Output the [x, y] coordinate of the center of the cell containing the given text.  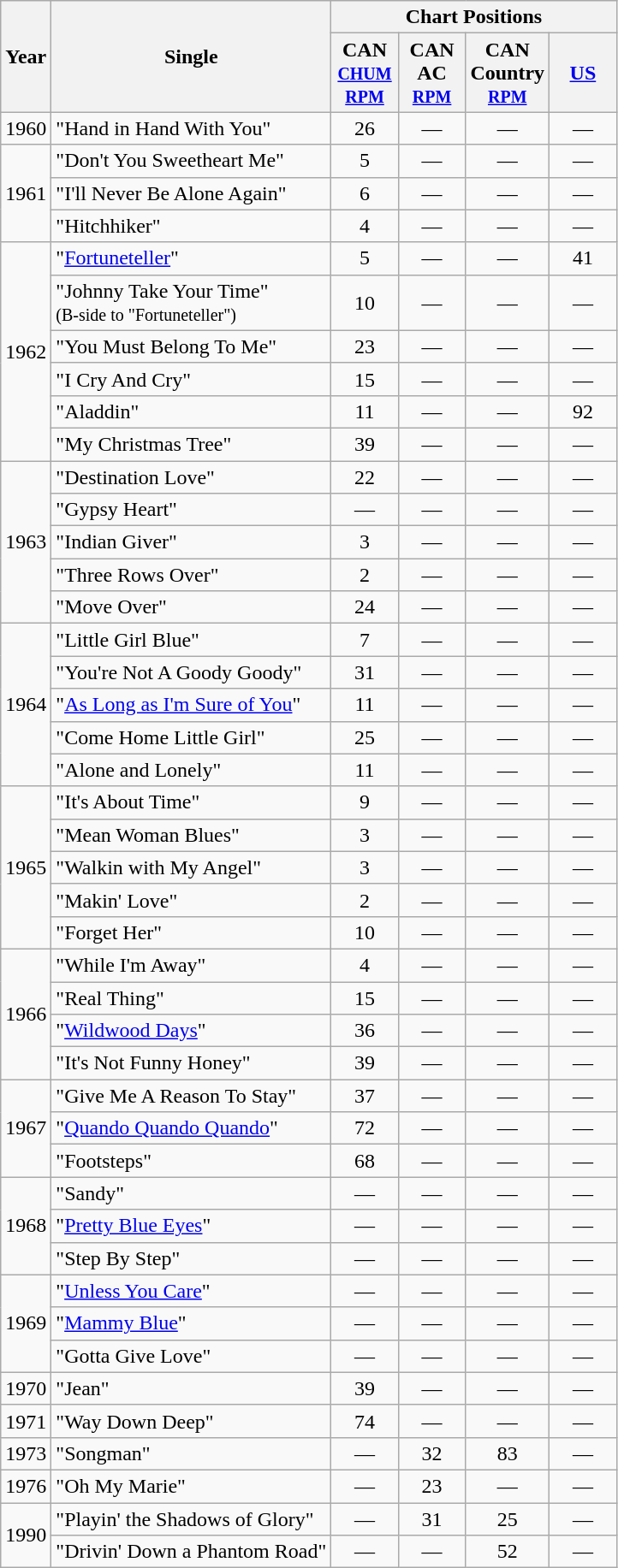
"Come Home Little Girl" [192, 737]
"Little Girl Blue" [192, 640]
"I'll Never Be Alone Again" [192, 193]
"Move Over" [192, 607]
74 [365, 1421]
37 [365, 1096]
"Footsteps" [192, 1161]
"I Cry And Cry" [192, 379]
1970 [26, 1388]
"Sandy" [192, 1193]
"Songman" [192, 1453]
"Hitchhiker" [192, 226]
"Aladdin" [192, 411]
CANCHUMRPM [365, 73]
1968 [26, 1226]
26 [365, 128]
"Drivin' Down a Phantom Road" [192, 1552]
"Gypsy Heart" [192, 510]
"Jean" [192, 1388]
Single [192, 56]
24 [365, 607]
"Oh My Marie" [192, 1486]
36 [365, 1031]
"Forget Her" [192, 932]
7 [365, 640]
"Step By Step" [192, 1258]
83 [508, 1453]
1963 [26, 541]
1973 [26, 1453]
"It's About Time" [192, 802]
"Pretty Blue Eyes" [192, 1226]
US [584, 73]
"You Must Belong To Me" [192, 346]
"Wildwood Days" [192, 1031]
"Johnny Take Your Time"(B-side to "Fortuneteller") [192, 303]
1969 [26, 1323]
"Hand in Hand With You" [192, 128]
"Three Rows Over" [192, 575]
"It's Not Funny Honey" [192, 1063]
"Indian Giver" [192, 542]
"Makin' Love" [192, 900]
"As Long as I'm Sure of You" [192, 705]
1961 [26, 193]
1990 [26, 1535]
22 [365, 476]
"Way Down Deep" [192, 1421]
32 [431, 1453]
"Walkin with My Angel" [192, 867]
92 [584, 411]
Year [26, 56]
1967 [26, 1128]
41 [584, 258]
"Destination Love" [192, 476]
1962 [26, 351]
"Playin' the Shadows of Glory" [192, 1518]
"Unless You Care" [192, 1291]
CAN CountryRPM [508, 73]
"Fortuneteller" [192, 258]
1964 [26, 705]
"Gotta Give Love" [192, 1356]
52 [508, 1552]
"Don't You Sweetheart Me" [192, 161]
1960 [26, 128]
68 [365, 1161]
CAN ACRPM [431, 73]
9 [365, 802]
6 [365, 193]
1976 [26, 1486]
"Mean Woman Blues" [192, 835]
"Quando Quando Quando" [192, 1128]
"My Christmas Tree" [192, 444]
1966 [26, 1014]
1965 [26, 867]
"Alone and Lonely" [192, 770]
72 [365, 1128]
"Mammy Blue" [192, 1323]
"While I'm Away" [192, 965]
Chart Positions [474, 17]
"Give Me A Reason To Stay" [192, 1096]
1971 [26, 1421]
"You're Not A Goody Goody" [192, 672]
"Real Thing" [192, 998]
